Output the (x, y) coordinate of the center of the cell containing the given text.  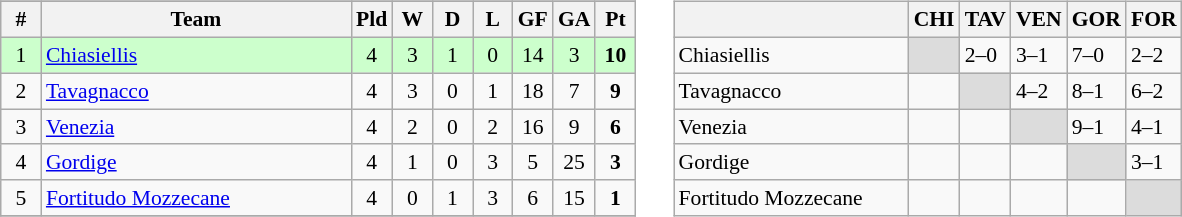
GOR (1096, 20)
18 (533, 91)
14 (533, 55)
L (493, 20)
9–1 (1096, 127)
GA (574, 20)
W (412, 20)
TAV (986, 20)
VEN (1039, 20)
16 (533, 127)
Pld (372, 20)
2–0 (986, 55)
Pt (615, 20)
7 (574, 91)
8–1 (1096, 91)
2–2 (1154, 55)
FOR (1154, 20)
4–1 (1154, 127)
7–0 (1096, 55)
6–2 (1154, 91)
D (452, 20)
GF (533, 20)
Team (196, 20)
4–2 (1039, 91)
# (21, 20)
CHI (934, 20)
10 (615, 55)
25 (574, 162)
15 (574, 198)
